Determine the [x, y] coordinate at the center of the cell enclosing the given text.  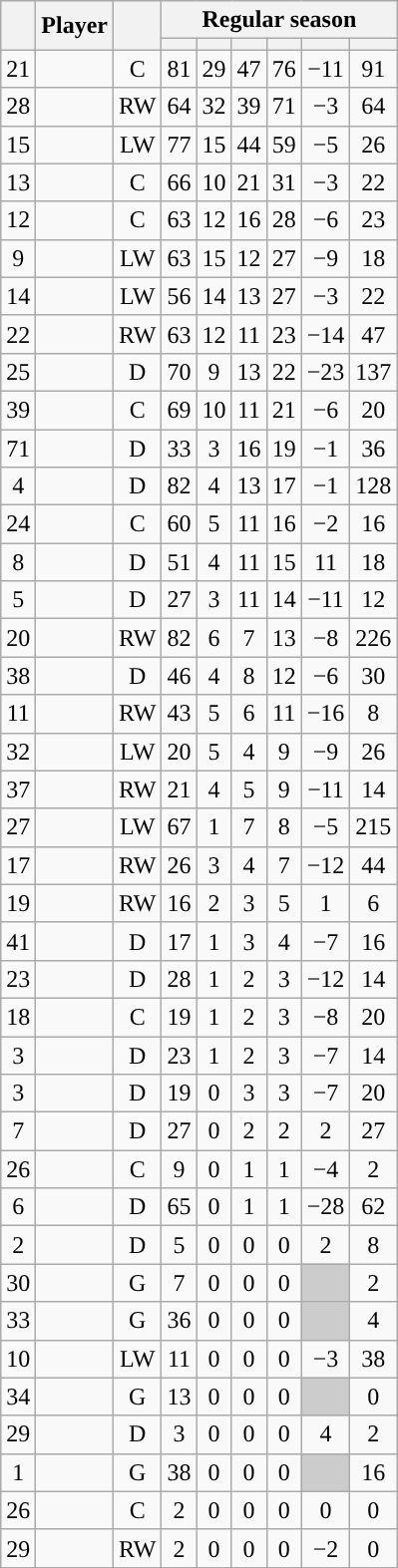
59 [283, 145]
81 [180, 69]
25 [18, 372]
−4 [325, 1169]
215 [373, 827]
−16 [325, 714]
65 [180, 1207]
31 [283, 182]
Player [75, 26]
24 [18, 524]
69 [180, 410]
76 [283, 69]
−14 [325, 334]
226 [373, 638]
51 [180, 562]
77 [180, 145]
70 [180, 372]
Regular season [279, 20]
−23 [325, 372]
46 [180, 676]
41 [18, 941]
67 [180, 827]
43 [180, 714]
37 [18, 789]
91 [373, 69]
34 [18, 1397]
137 [373, 372]
60 [180, 524]
128 [373, 486]
62 [373, 1207]
66 [180, 182]
−28 [325, 1207]
56 [180, 296]
